Identify which cell holds the provided text, then report its [X, Y] central coordinate. 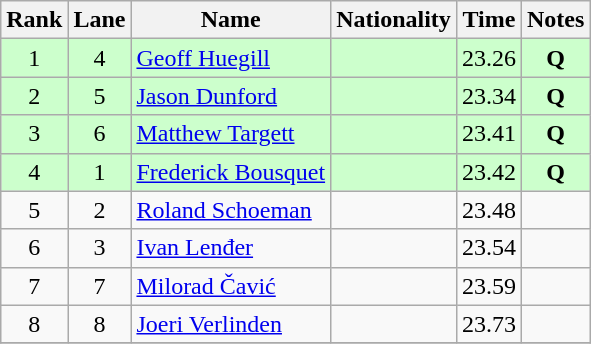
Notes [555, 20]
23.48 [488, 210]
Joeri Verlinden [231, 324]
23.26 [488, 58]
23.42 [488, 172]
Rank [34, 20]
Time [488, 20]
23.54 [488, 248]
Ivan Lenđer [231, 248]
Matthew Targett [231, 134]
Jason Dunford [231, 96]
23.59 [488, 286]
23.41 [488, 134]
Frederick Bousquet [231, 172]
23.34 [488, 96]
Roland Schoeman [231, 210]
Name [231, 20]
Lane [100, 20]
Geoff Huegill [231, 58]
Milorad Čavić [231, 286]
Nationality [394, 20]
23.73 [488, 324]
